Extract the (x, y) coordinate from the center of the cell holding the provided text.  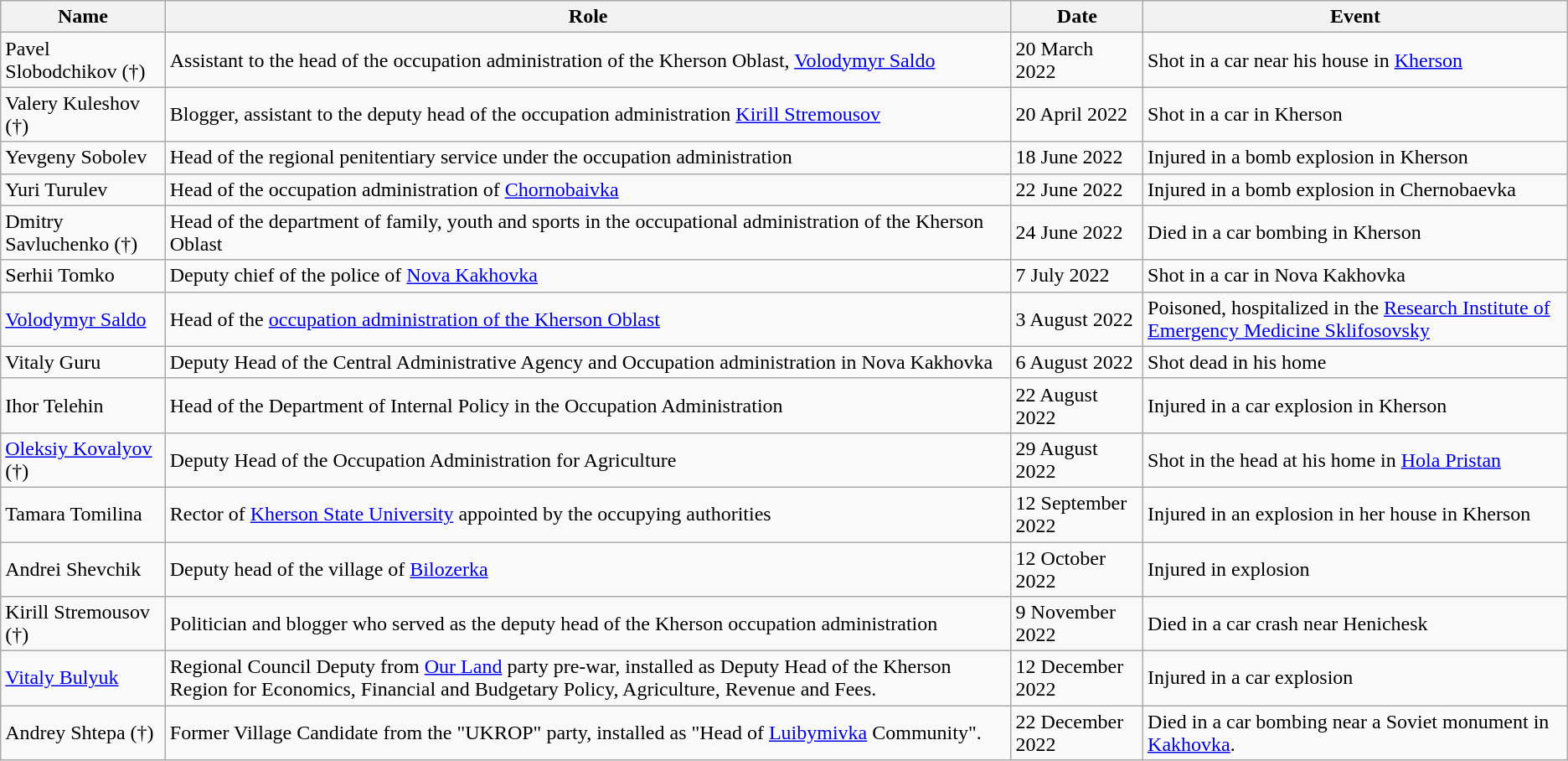
Deputy chief of the police of Nova Kakhovka (588, 276)
Injured in a bomb explosion in Chernobaevka (1355, 189)
Volodymyr Saldo (83, 318)
Deputy head of the village of Bilozerka (588, 568)
Assistant to the head of the occupation administration of the Kherson Oblast, Volodymyr Saldo (588, 60)
Role (588, 17)
Poisoned, hospitalized in the Research Institute of Emergency Medicine Sklifosovsky (1355, 318)
12 October 2022 (1077, 568)
Blogger, assistant to the deputy head of the occupation administration Kirill Stremousov (588, 114)
Shot in a car in Nova Kakhovka (1355, 276)
Pavel Slobodchikov (†) (83, 60)
Shot dead in his home (1355, 362)
Died in a car bombing near a Soviet monument in Kakhovka. (1355, 733)
Oleksiy Kovalyov (†) (83, 459)
Politician and blogger who served as the deputy head of the Kherson occupation administration (588, 624)
12 December 2022 (1077, 679)
Vitaly Bulyuk (83, 679)
Event (1355, 17)
Injured in a car explosion (1355, 679)
Shot in a car near his house in Kherson (1355, 60)
Kirill Stremousov (†) (83, 624)
6 August 2022 (1077, 362)
3 August 2022 (1077, 318)
Yuri Turulev (83, 189)
Deputy Head of the Central Administrative Agency and Occupation administration in Nova Kakhovka (588, 362)
22 June 2022 (1077, 189)
Died in a car bombing in Kherson (1355, 233)
Injured in an explosion in her house in Kherson (1355, 515)
Injured in a bomb explosion in Kherson (1355, 158)
Dmitry Savluchenko (†) (83, 233)
24 June 2022 (1077, 233)
29 August 2022 (1077, 459)
Shot in a car in Kherson (1355, 114)
Shot in the head at his home in Hola Pristan (1355, 459)
22 December 2022 (1077, 733)
Head of the occupation administration of the Kherson Oblast (588, 318)
Head of the regional penitentiary service under the occupation administration (588, 158)
Injured in a car explosion in Kherson (1355, 406)
Died in a car crash near Henichesk (1355, 624)
12 September 2022 (1077, 515)
Yevgeny Sobolev (83, 158)
Former Village Candidate from the "UKROP" party, installed as "Head of Luibymivka Community". (588, 733)
Head of the department of family, youth and sports in the occupational administration of the Kherson Oblast (588, 233)
Ihor Telehin (83, 406)
Head of the occupation administration of Chornobaivka (588, 189)
Rector of Kherson State University appointed by the occupying authorities (588, 515)
20 March 2022 (1077, 60)
22 August 2022 (1077, 406)
Tamara Tomilina (83, 515)
20 April 2022 (1077, 114)
Vitaly Guru (83, 362)
Name (83, 17)
9 November 2022 (1077, 624)
Serhii Tomko (83, 276)
7 July 2022 (1077, 276)
Andrey Shtepa (†) (83, 733)
Deputy Head of the Occupation Administration for Agriculture (588, 459)
Date (1077, 17)
Head of the Department of Internal Policy in the Occupation Administration (588, 406)
18 June 2022 (1077, 158)
Andrei Shevchik (83, 568)
Injured in explosion (1355, 568)
Valery Kuleshov (†) (83, 114)
